Provide the (x, y) coordinate of the cell's center where the given text is located.  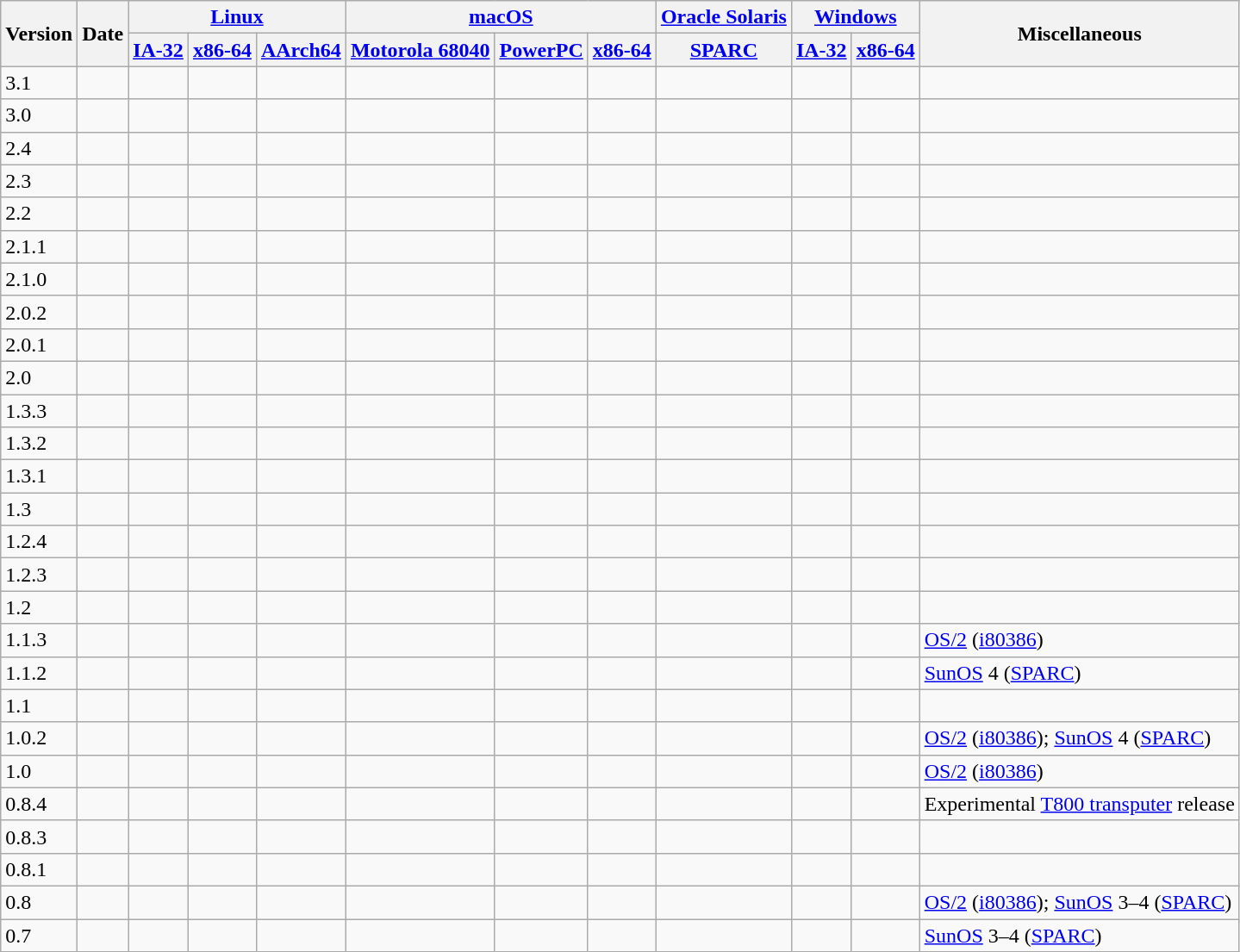
SunOS 4 (SPARC) (1079, 673)
3.0 (40, 115)
0.7 (40, 935)
0.8 (40, 902)
Experimental T800 transputer release (1079, 804)
1.0 (40, 771)
SunOS 3–4 (SPARC) (1079, 935)
Version (40, 34)
OS/2 (i80386); SunOS 4 (SPARC) (1079, 738)
2.2 (40, 214)
2.1.0 (40, 279)
1.3.3 (40, 411)
2.1.1 (40, 246)
1.2 (40, 607)
2.0.1 (40, 345)
0.8.3 (40, 837)
1.3.1 (40, 476)
macOS (501, 17)
1.3 (40, 509)
0.8.1 (40, 869)
OS/2 (i80386); SunOS 3–4 (SPARC) (1079, 902)
PowerPC (541, 50)
Windows (855, 17)
Motorola 68040 (421, 50)
Oracle Solaris (724, 17)
1.1.2 (40, 673)
2.0 (40, 377)
3.1 (40, 83)
AArch64 (301, 50)
Miscellaneous (1079, 34)
0.8.4 (40, 804)
Linux (238, 17)
2.4 (40, 148)
1.2.3 (40, 575)
1.1 (40, 706)
SPARC (724, 50)
1.0.2 (40, 738)
1.1.3 (40, 640)
1.2.4 (40, 542)
2.3 (40, 181)
Date (103, 34)
1.3.2 (40, 444)
2.0.2 (40, 312)
